Detect which cell encompasses the target text, then output its (X, Y) center coordinate. 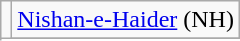
Nishan-e-Haider (NH) (126, 20)
